Detect which cell encompasses the target text, then output its [x, y] center coordinate. 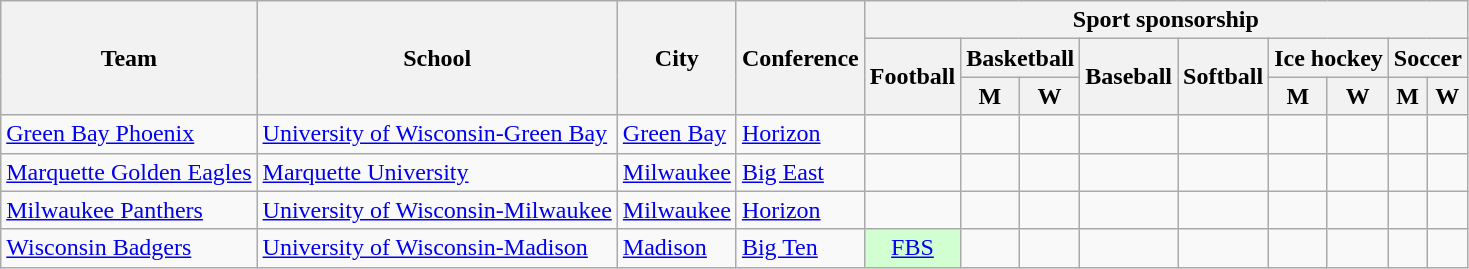
Marquette University [437, 172]
Ice hockey [1329, 58]
Basketball [1020, 58]
FBS [912, 248]
Green Bay Phoenix [129, 134]
School [437, 58]
Madison [676, 248]
University of Wisconsin-Green Bay [437, 134]
Team [129, 58]
Marquette Golden Eagles [129, 172]
Football [912, 77]
Milwaukee Panthers [129, 210]
University of Wisconsin-Madison [437, 248]
Wisconsin Badgers [129, 248]
Soccer [1428, 58]
Green Bay [676, 134]
Baseball [1129, 77]
Sport sponsorship [1166, 20]
Big East [800, 172]
University of Wisconsin-Milwaukee [437, 210]
City [676, 58]
Big Ten [800, 248]
Softball [1224, 77]
Conference [800, 58]
